Detect which cell encompasses the target text, then output its (X, Y) center coordinate. 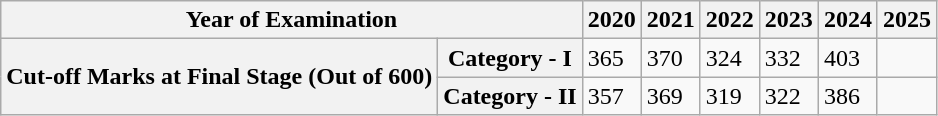
369 (670, 96)
365 (612, 58)
386 (848, 96)
Cut-off Marks at Final Stage (Out of 600) (220, 77)
370 (670, 58)
Category - I (510, 58)
2022 (730, 20)
2021 (670, 20)
319 (730, 96)
2024 (848, 20)
322 (788, 96)
403 (848, 58)
Category - II (510, 96)
357 (612, 96)
324 (730, 58)
Year of Examination (292, 20)
2023 (788, 20)
2020 (612, 20)
332 (788, 58)
2025 (906, 20)
